Return (X, Y) of the center of cell containing provided text 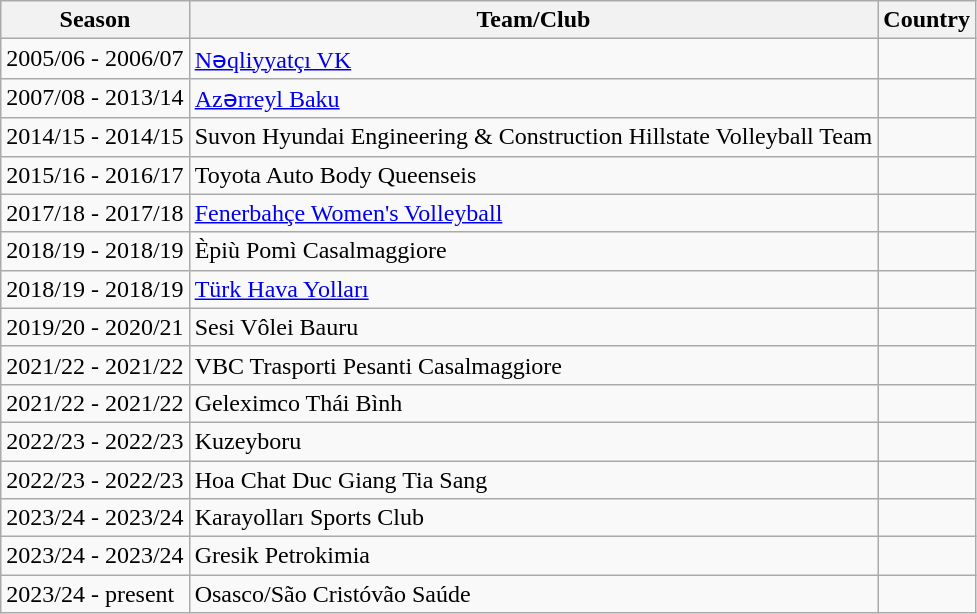
Karayolları Sports Club (534, 518)
2007/08 - 2013/14 (95, 98)
Türk Hava Yolları (534, 289)
2023/24 - present (95, 594)
Fenerbahçe Women's Volleyball (534, 213)
Hoa Chat Duc Giang Tia Sang (534, 479)
2015/16 - 2016/17 (95, 175)
Geleximco Thái Bình (534, 403)
2005/06 - 2006/07 (95, 59)
Toyota Auto Body Queenseis (534, 175)
2017/18 - 2017/18 (95, 213)
Sesi Vôlei Bauru (534, 327)
Country (927, 20)
Team/Club (534, 20)
Kuzeyboru (534, 441)
VBC Trasporti Pesanti Casalmaggiore (534, 365)
Azərreyl Baku (534, 98)
Osasco/São Cristóvão Saúde (534, 594)
2014/15 - 2014/15 (95, 137)
Nəqliyyatçı VK (534, 59)
2019/20 - 2020/21 (95, 327)
Èpiù Pomì Casalmaggiore (534, 251)
Suvon Hyundai Engineering & Construction Hillstate Volleyball Team (534, 137)
Season (95, 20)
Gresik Petrokimia (534, 556)
